Find where the given text appears and provide that cell's center as [x, y] coordinate. 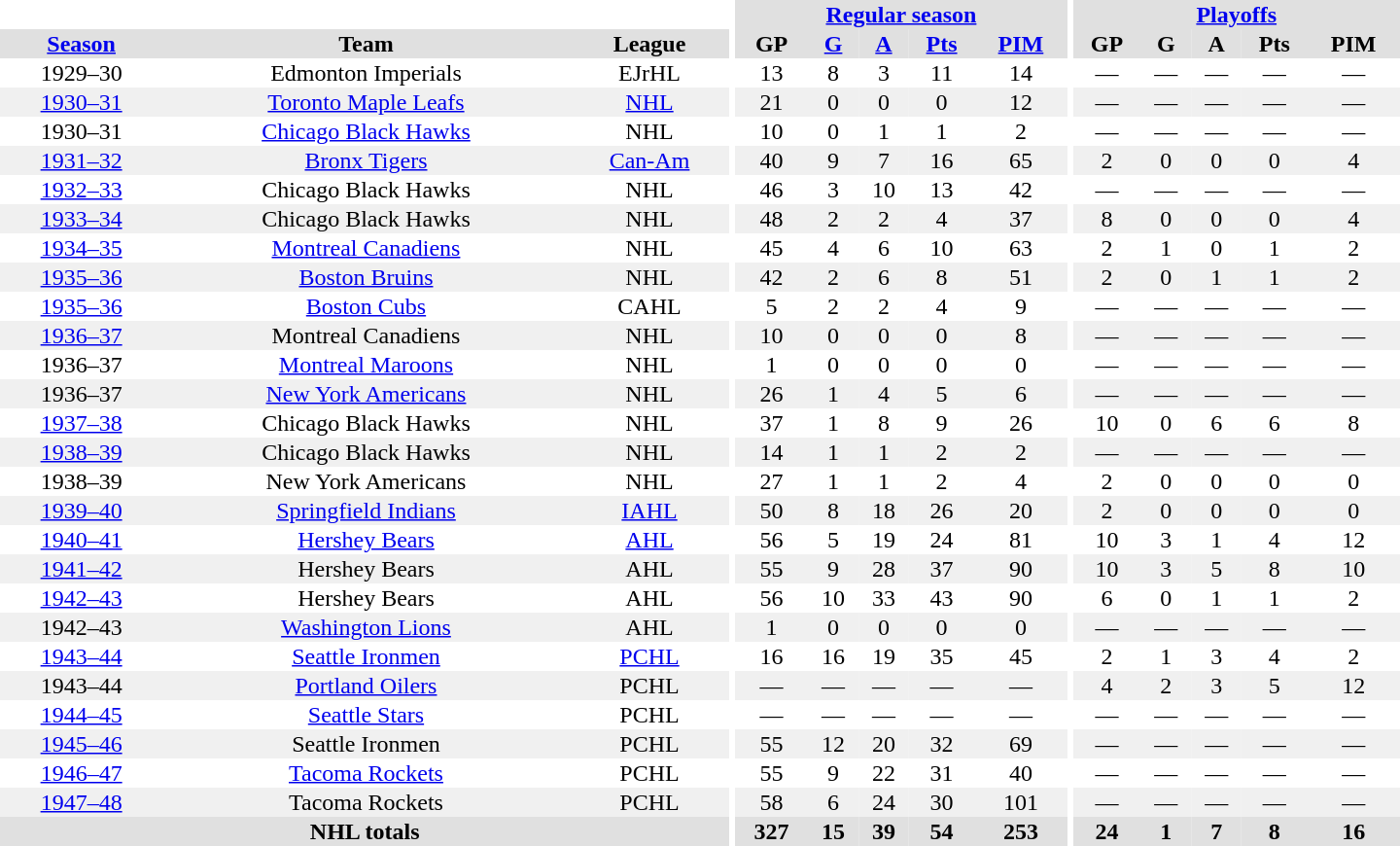
48 [772, 219]
1946–47 [82, 773]
28 [884, 569]
81 [1021, 540]
Playoffs [1237, 15]
253 [1021, 831]
League [649, 44]
IAHL [649, 511]
Toronto Maple Leafs [366, 102]
Team [366, 44]
35 [941, 656]
54 [941, 831]
Boston Cubs [366, 306]
51 [1021, 277]
11 [941, 73]
69 [1021, 744]
39 [884, 831]
1941–42 [82, 569]
1944–45 [82, 715]
EJrHL [649, 73]
65 [1021, 160]
1933–34 [82, 219]
18 [884, 511]
CAHL [649, 306]
Portland Oilers [366, 686]
Seattle Stars [366, 715]
Bronx Tigers [366, 160]
1931–32 [82, 160]
43 [941, 598]
1945–46 [82, 744]
32 [941, 744]
Washington Lions [366, 627]
27 [772, 481]
1929–30 [82, 73]
Can-Am [649, 160]
58 [772, 802]
NHL totals [365, 831]
1937–38 [82, 423]
22 [884, 773]
63 [1021, 248]
1934–35 [82, 248]
1947–48 [82, 802]
Springfield Indians [366, 511]
15 [833, 831]
Boston Bruins [366, 277]
30 [941, 802]
Edmonton Imperials [366, 73]
31 [941, 773]
46 [772, 190]
50 [772, 511]
21 [772, 102]
Season [82, 44]
101 [1021, 802]
327 [772, 831]
1939–40 [82, 511]
1932–33 [82, 190]
33 [884, 598]
1940–41 [82, 540]
Montreal Maroons [366, 365]
Regular season [901, 15]
